Capture the cell that displays the provided text and extract its (x, y) central coordinate. 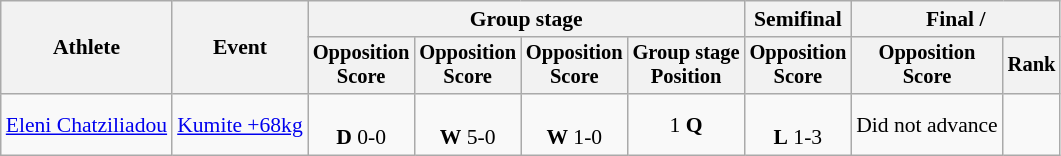
Kumite +68kg (240, 124)
Final / (956, 19)
Event (240, 48)
Group stage (526, 19)
Semifinal (798, 19)
Rank (1032, 66)
W 1-0 (574, 124)
L 1-3 (798, 124)
Eleni Chatziliadou (86, 124)
W 5-0 (468, 124)
1 Q (686, 124)
Did not advance (927, 124)
Athlete (86, 48)
D 0-0 (362, 124)
Group stagePosition (686, 66)
